Extract the (x, y) coordinate from the center of the cell holding the provided text.  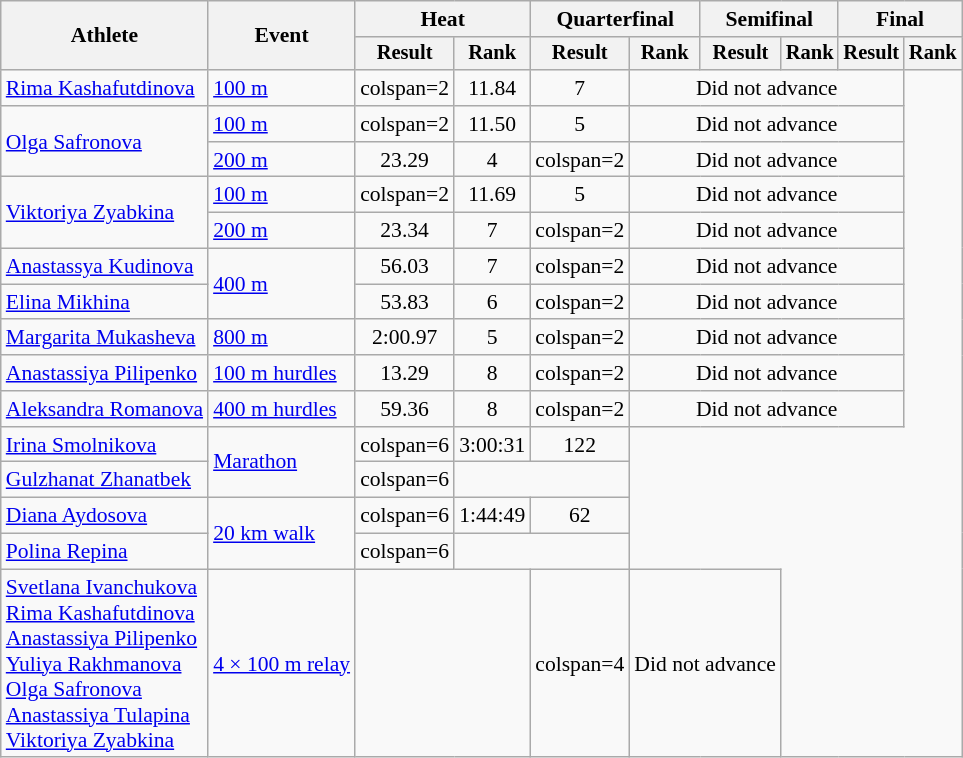
Anastassya Kudinova (104, 267)
3:00:31 (492, 445)
Heat (442, 19)
Anastassiya Pilipenko (104, 373)
Polina Repina (104, 552)
Quarterfinal (615, 19)
59.36 (404, 409)
13.29 (404, 373)
4 × 100 m relay (282, 664)
Irina Smolnikova (104, 445)
11.69 (492, 195)
23.34 (404, 231)
Diana Aydosova (104, 516)
6 (492, 302)
53.83 (404, 302)
800 m (282, 338)
1:44:49 (492, 516)
Athlete (104, 36)
20 km walk (282, 534)
Margarita Mukasheva (104, 338)
11.84 (492, 88)
100 m hurdles (282, 373)
Marathon (282, 462)
Elina Mikhina (104, 302)
400 m (282, 284)
11.50 (492, 124)
Viktoriya Zyabkina (104, 212)
400 m hurdles (282, 409)
colspan=4 (580, 664)
2:00.97 (404, 338)
122 (580, 445)
Final (900, 19)
Rima Kashafutdinova (104, 88)
4 (492, 160)
Gulzhanat Zhanatbek (104, 480)
Svetlana IvanchukovaRima KashafutdinovaAnastassiya PilipenkoYuliya RakhmanovaOlga SafronovaAnastassiya TulapinaViktoriya Zyabkina (104, 664)
Semifinal (769, 19)
Olga Safronova (104, 142)
23.29 (404, 160)
56.03 (404, 267)
Aleksandra Romanova (104, 409)
Event (282, 36)
62 (580, 516)
